Pinpoint the cell where the given text exists, returning its [x, y] midpoint coordinate. 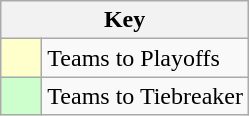
Key [125, 20]
Teams to Tiebreaker [146, 96]
Teams to Playoffs [146, 58]
